Search for the cell housing the specified text and yield its [x, y] center coordinate. 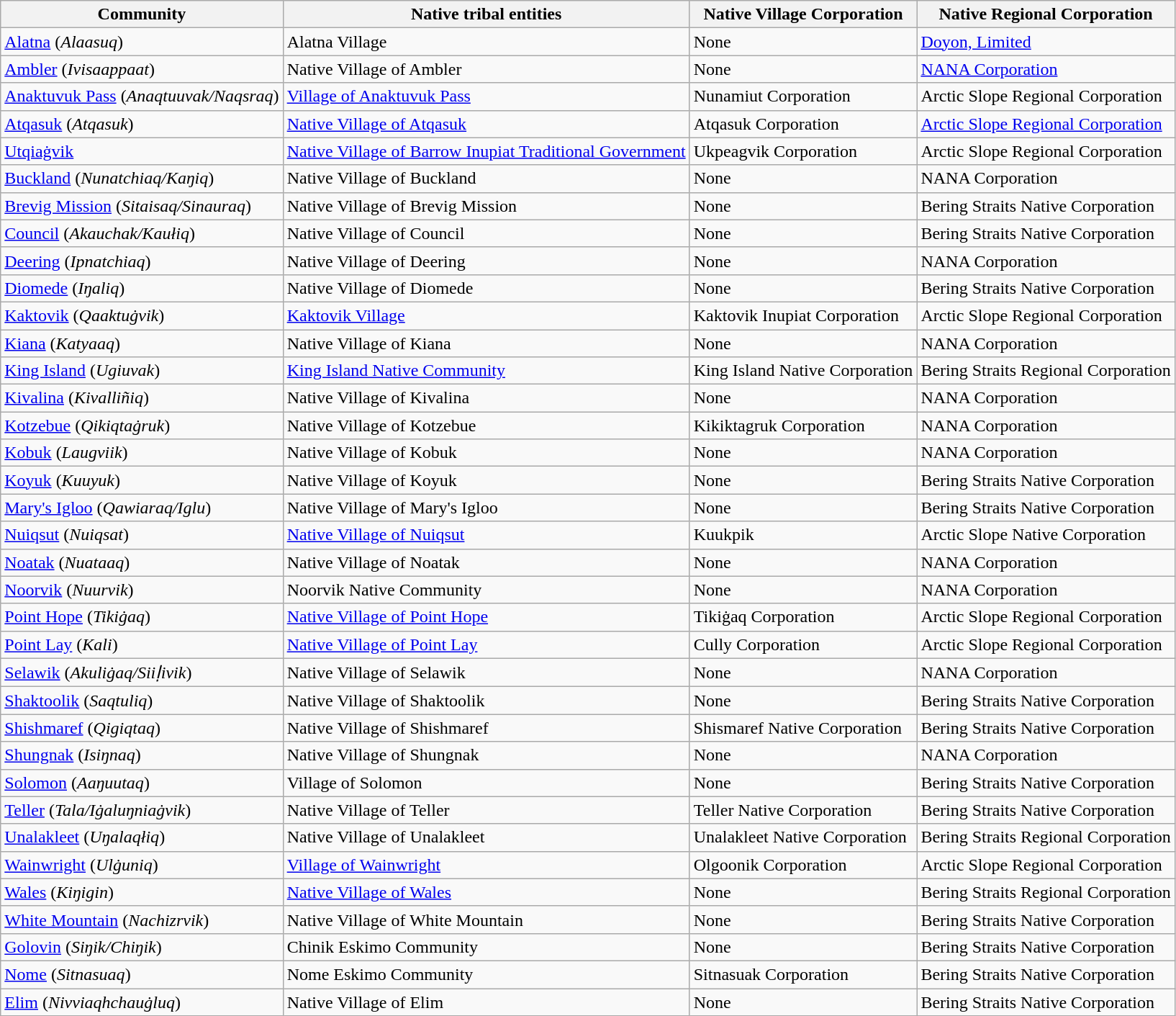
Native Village of Buckland [487, 179]
Native Village of Teller [487, 810]
Wales (Kiŋigin) [142, 892]
Anaktuvuk Pass (Anaqtuuvak/Naqsraq) [142, 96]
Native Village of Brevig Mission [487, 206]
Native Village of Shishmaref [487, 728]
Kiana (Katyaaq) [142, 343]
Ukpeagvik Corporation [803, 151]
Shungnak (Isiŋnaq) [142, 755]
Native Village of Point Lay [487, 644]
Olgoonik Corporation [803, 865]
Noatak (Nuataaq) [142, 562]
Teller Native Corporation [803, 810]
Kivalina (Kivalliñiq) [142, 398]
Native Village of Shaktoolik [487, 701]
Shishmaref (Qigiqtaq) [142, 728]
Atqasuk Corporation [803, 124]
Native Village of Council [487, 233]
Community [142, 14]
Native Village of White Mountain [487, 920]
Kuukpik [803, 535]
Chinik Eskimo Community [487, 947]
Nuiqsut (Nuiqsat) [142, 535]
Village of Solomon [487, 783]
Native Village of Point Hope [487, 617]
Diomede (Iŋaliq) [142, 288]
Native Village of Wales [487, 892]
Native Village of Kiana [487, 343]
Shaktoolik (Saqtuliq) [142, 701]
Utqiaġvik [142, 151]
Golovin (Siŋik/Chiŋik) [142, 947]
Village of Anaktuvuk Pass [487, 96]
Native Village of Diomede [487, 288]
Native Village of Shungnak [487, 755]
Deering (Ipnatchiaq) [142, 261]
Kaktovik Inupiat Corporation [803, 315]
Doyon, Limited [1046, 42]
Kaktovik Village [487, 315]
Native Regional Corporation [1046, 14]
Noorvik (Nuurvik) [142, 590]
Kaktovik (Qaaktuġvik) [142, 315]
Selawik (Akuliġaq/Siiḷivik) [142, 673]
Nome Eskimo Community [487, 974]
Mary's Igloo (Qawiaraq/Iglu) [142, 508]
Native Village of Kotzebue [487, 426]
King Island Native Community [487, 371]
Native Village of Selawik [487, 673]
Native Village of Atqasuk [487, 124]
Nome (Sitnasuaq) [142, 974]
Native Village Corporation [803, 14]
Teller (Tala/Iġaluŋniaġvik) [142, 810]
Ambler (Ivisaappaat) [142, 69]
Buckland (Nunatchiaq/Kaŋiq) [142, 179]
Alatna Village [487, 42]
King Island Native Corporation [803, 371]
Solomon (Aaŋuutaq) [142, 783]
Village of Wainwright [487, 865]
Tikiġaq Corporation [803, 617]
Shismaref Native Corporation [803, 728]
Wainwright (Ulġuniq) [142, 865]
Native Village of Barrow Inupiat Traditional Government [487, 151]
Elim (Nivviaqhchauġluq) [142, 1002]
Native Village of Elim [487, 1002]
Native Village of Ambler [487, 69]
Native Village of Noatak [487, 562]
Native Village of Kobuk [487, 453]
Native Village of Nuiqsut [487, 535]
Cully Corporation [803, 644]
Native Village of Koyuk [487, 480]
Koyuk (Kuuyuk) [142, 480]
Native Village of Kivalina [487, 398]
Alatna (Alaasuq) [142, 42]
Native tribal entities [487, 14]
Kobuk (Laugviik) [142, 453]
Native Village of Mary's Igloo [487, 508]
Arctic Slope Native Corporation [1046, 535]
Kotzebue (Qikiqtaġruk) [142, 426]
Unalakleet (Uŋalaqłiq) [142, 837]
Atqasuk (Atqasuk) [142, 124]
Sitnasuak Corporation [803, 974]
Kikiktagruk Corporation [803, 426]
King Island (Ugiuvak) [142, 371]
Point Lay (Kali) [142, 644]
Native Village of Deering [487, 261]
Council (Akauchak/Kaułiq) [142, 233]
Noorvik Native Community [487, 590]
White Mountain (Nachizrvik) [142, 920]
Brevig Mission (Sitaisaq/Sinauraq) [142, 206]
Point Hope (Tikiġaq) [142, 617]
Nunamiut Corporation [803, 96]
Native Village of Unalakleet [487, 837]
Unalakleet Native Corporation [803, 837]
